Scan for the cell matching the given text and deliver its (x, y) coordinate at center. 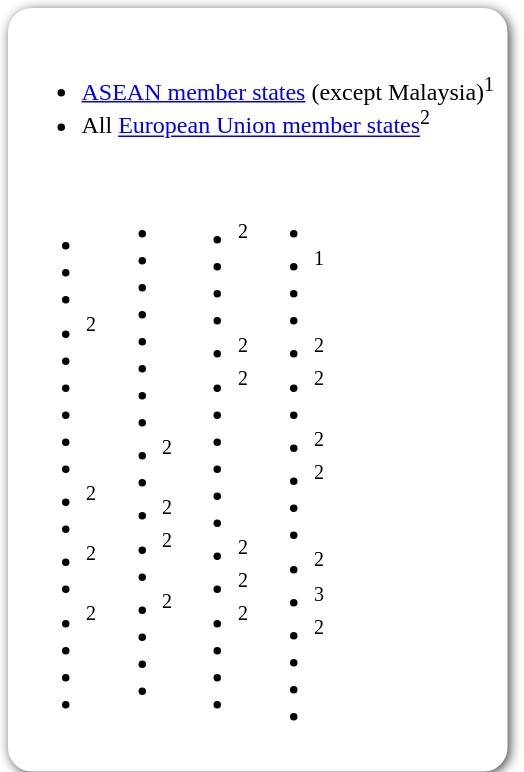
12222232 (290, 460)
ASEAN member states (except Malaysia)1 All European Union member states2 2222 2222 222222 12222232 (258, 390)
222222 (214, 460)
